Determine the (x, y) coordinate at the center of the cell enclosing the given text.  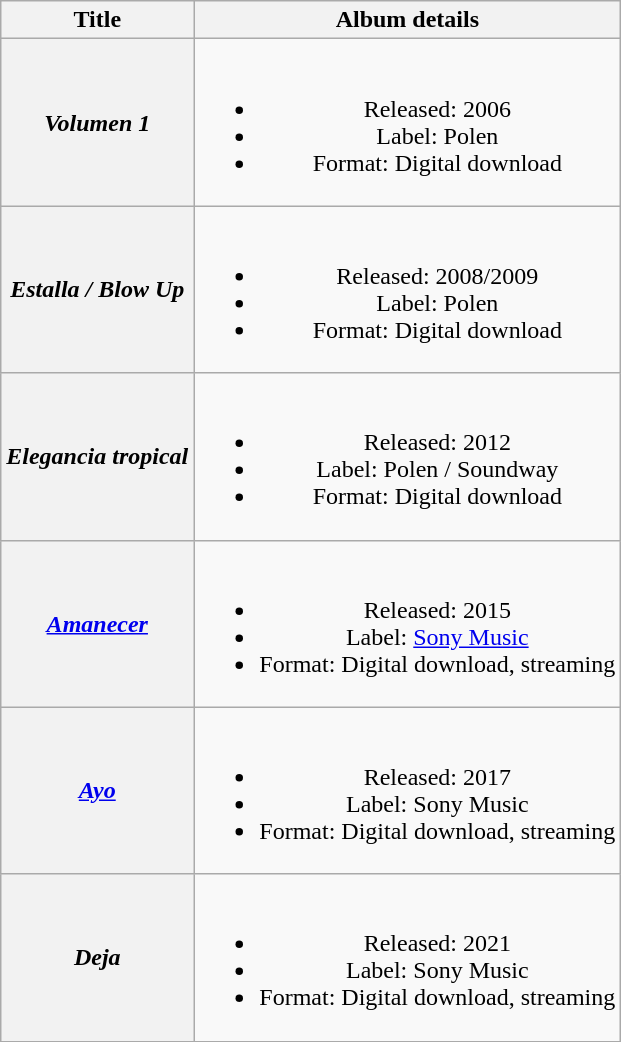
Title (98, 20)
Estalla / Blow Up (98, 290)
Volumen 1 (98, 122)
Amanecer (98, 624)
Released: 2006Label: PolenFormat: Digital download (408, 122)
Released: 2012Label: Polen / SoundwayFormat: Digital download (408, 456)
Album details (408, 20)
Deja (98, 958)
Released: 2017Label: Sony MusicFormat: Digital download, streaming (408, 790)
Released: 2021Label: Sony MusicFormat: Digital download, streaming (408, 958)
Ayo (98, 790)
Released: 2008/2009Label: PolenFormat: Digital download (408, 290)
Released: 2015Label: Sony MusicFormat: Digital download, streaming (408, 624)
Elegancia tropical (98, 456)
